Pinpoint the cell where the given text exists, returning its (x, y) midpoint coordinate. 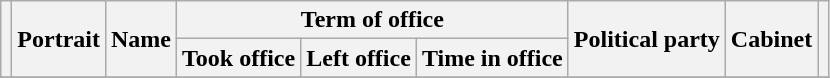
Political party (646, 39)
Name (140, 39)
Cabinet (771, 39)
Left office (359, 58)
Took office (239, 58)
Time in office (492, 58)
Portrait (59, 39)
Term of office (373, 20)
